Pinpoint the cell where the given text exists, returning its [X, Y] midpoint coordinate. 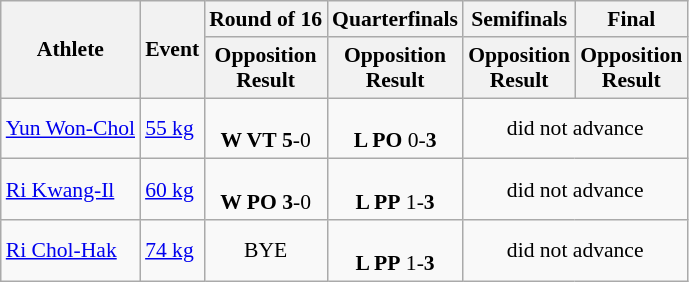
BYE [266, 250]
Athlete [70, 50]
Event [172, 50]
Ri Chol-Hak [70, 250]
Quarterfinals [395, 19]
Round of 16 [266, 19]
Final [631, 19]
Ri Kwang-Il [70, 190]
W VT 5-0 [266, 128]
L PO 0-3 [395, 128]
60 kg [172, 190]
Semifinals [519, 19]
55 kg [172, 128]
74 kg [172, 250]
Yun Won-Chol [70, 128]
W PO 3-0 [266, 190]
